Determine the (X, Y) coordinate at the center of the cell enclosing the given text.  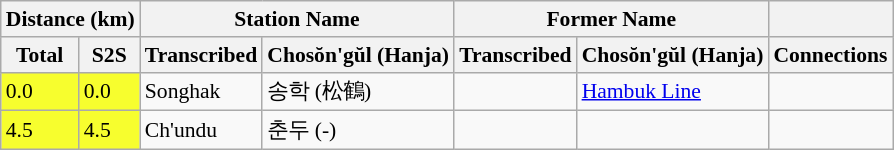
Station Name (297, 19)
Connections (830, 55)
S2S (110, 55)
춘두 (-) (358, 130)
Total (40, 55)
Ch'undu (201, 130)
Hambuk Line (673, 92)
Distance (km) (70, 19)
송학 (松鶴) (358, 92)
Songhak (201, 92)
Former Name (611, 19)
